Provide the [x, y] coordinate of the cell's center where the given text is located.  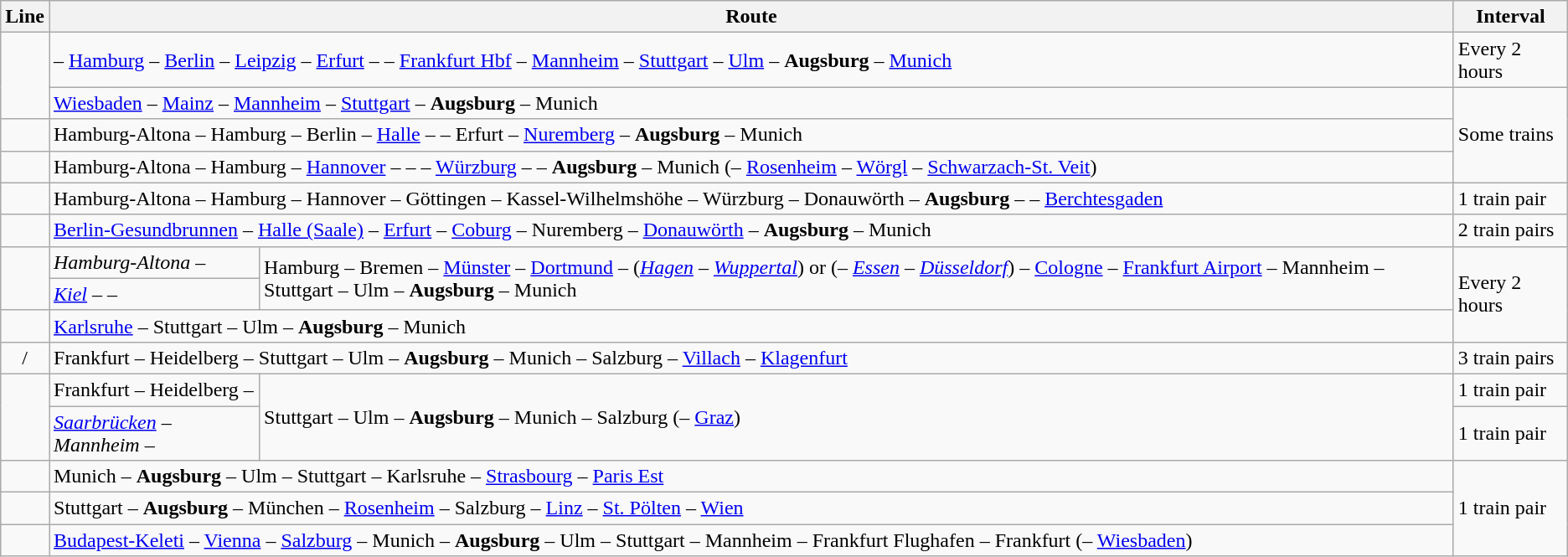
Hamburg-Altona – Hamburg – Berlin – Halle – – Erfurt – Nuremberg – Augsburg – Munich [750, 135]
Frankfurt – Heidelberg – Stuttgart – Ulm – Augsburg – Munich – Salzburg – Villach – Klagenfurt [750, 358]
Some trains [1510, 135]
Budapest-Keleti – Vienna – Salzburg – Munich – Augsburg – Ulm – Stuttgart – Mannheim – Frankfurt Flughafen – Frankfurt (– Wiesbaden) [750, 540]
– Hamburg – Berlin – Leipzig – Erfurt – – Frankfurt Hbf – Mannheim – Stuttgart – Ulm – Augsburg – Munich [750, 60]
Berlin-Gesundbrunnen – Halle (Saale) – Erfurt – Coburg – Nuremberg – Donauwörth – Augsburg – Munich [750, 230]
Frankfurt – Heidelberg – [154, 389]
3 train pairs [1510, 358]
Hamburg-Altona – [154, 262]
Hamburg-Altona – Hamburg – Hannover – Göttingen – Kassel-Wilhelmshöhe – Würzburg – Donauwörth – Augsburg – – Berchtesgaden [750, 199]
Hamburg-Altona – Hamburg – Hannover – – – Würzburg – – Augsburg – Munich (– Rosenheim – Wörgl – Schwarzach-St. Veit) [750, 167]
Saarbrücken – Mannheim – [154, 432]
2 train pairs [1510, 230]
/ [25, 358]
Wiesbaden – Mainz – Mannheim – Stuttgart – Augsburg – Munich [750, 103]
Route [750, 17]
Stuttgart – Ulm – Augsburg – Munich – Salzburg (– Graz) [857, 417]
Kiel – – [154, 294]
Karlsruhe – Stuttgart – Ulm – Augsburg – Munich [750, 326]
Interval [1510, 17]
Line [25, 17]
Munich – Augsburg – Ulm – Stuttgart – Karlsruhe – Strasbourg – Paris Est [750, 477]
Stuttgart – Augsburg – München – Rosenheim – Salzburg – Linz – St. Pölten – Wien [750, 508]
